Provide the (x, y) coordinate of the cell's center where the given text is located.  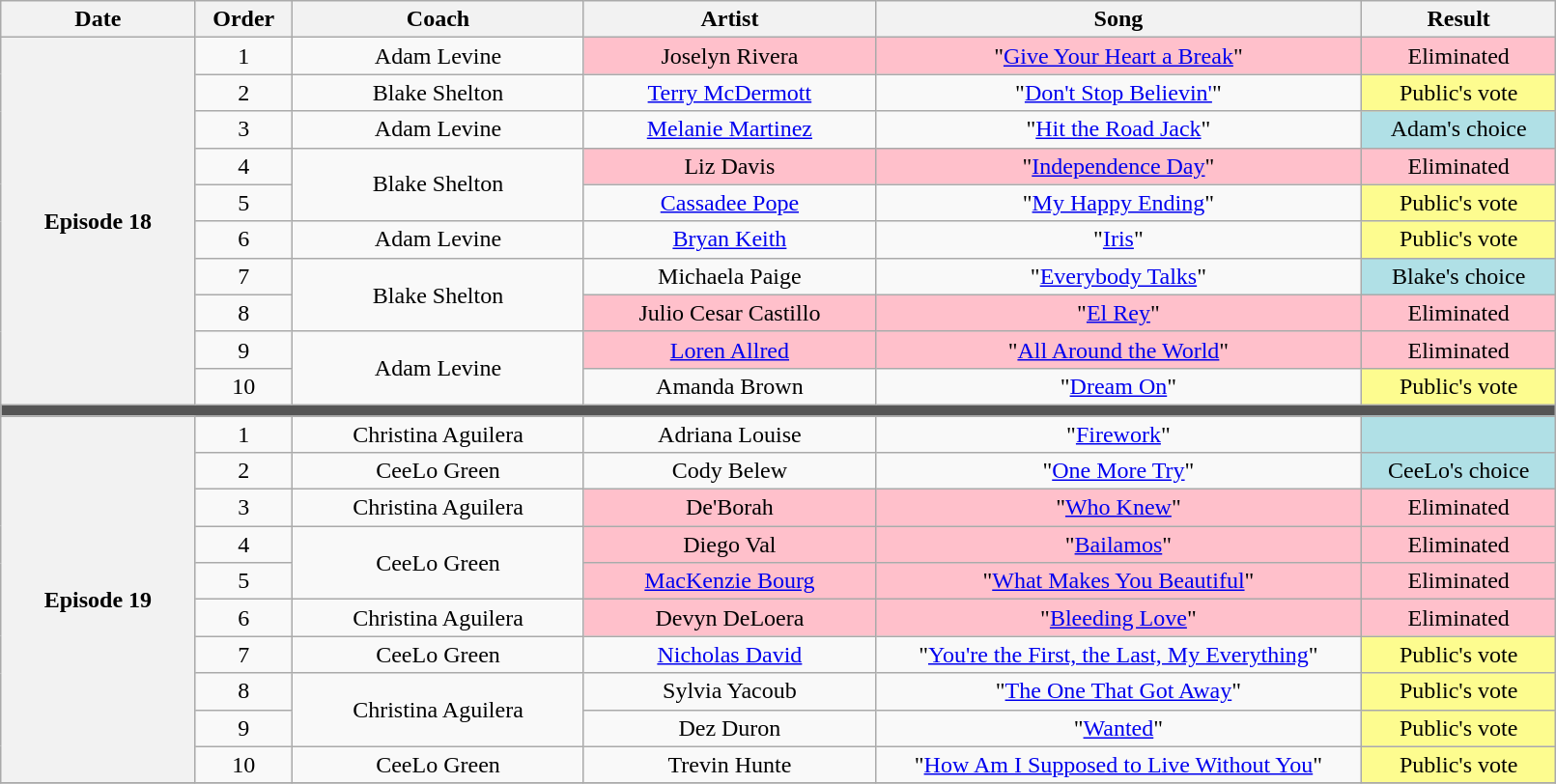
Blake's choice (1458, 276)
Bryan Keith (729, 239)
Melanie Martinez (729, 129)
"You're the First, the Last, My Everything" (1118, 655)
"Who Knew" (1118, 508)
"The One That Got Away" (1118, 691)
"Don't Stop Believin'" (1118, 93)
"Dream On" (1118, 386)
Devyn DeLoera (729, 618)
Liz Davis (729, 166)
"Wanted" (1118, 728)
"What Makes You Beautiful" (1118, 581)
Nicholas David (729, 655)
Diego Val (729, 545)
"My Happy Ending" (1118, 203)
Amanda Brown (729, 386)
"How Am I Supposed to Live Without You" (1118, 765)
Song (1118, 19)
De'Borah (729, 508)
Order (243, 19)
Michaela Paige (729, 276)
Adam's choice (1458, 129)
Terry McDermott (729, 93)
"Firework" (1118, 434)
Date (99, 19)
Adriana Louise (729, 434)
Result (1458, 19)
Episode 19 (99, 599)
Episode 18 (99, 222)
"El Rey" (1118, 313)
Loren Allred (729, 350)
"Independence Day" (1118, 166)
Dez Duron (729, 728)
"Bailamos" (1118, 545)
"Everybody Talks" (1118, 276)
MacKenzie Bourg (729, 581)
Cassadee Pope (729, 203)
Joselyn Rivera (729, 56)
Artist (729, 19)
"All Around the World" (1118, 350)
"Bleeding Love" (1118, 618)
Julio Cesar Castillo (729, 313)
Sylvia Yacoub (729, 691)
Cody Belew (729, 471)
CeeLo's choice (1458, 471)
"Give Your Heart a Break" (1118, 56)
Coach (439, 19)
"Iris" (1118, 239)
Trevin Hunte (729, 765)
"Hit the Road Jack" (1118, 129)
"One More Try" (1118, 471)
